Pinpoint the cell where the given text exists, returning its [X, Y] midpoint coordinate. 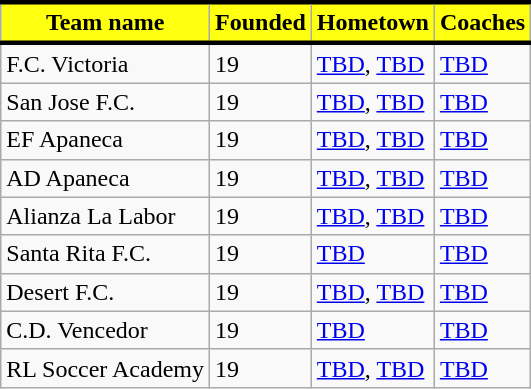
Alianza La Labor [106, 216]
Founded [261, 22]
Coaches [482, 22]
EF Apaneca [106, 140]
Team name [106, 22]
AD Apaneca [106, 178]
F.C. Victoria [106, 63]
San Jose F.C. [106, 102]
RL Soccer Academy [106, 368]
C.D. Vencedor [106, 330]
Santa Rita F.C. [106, 254]
Desert F.C. [106, 292]
Hometown [372, 22]
